For the text-containing cell, return its midpoint in (x, y) coordinate format. 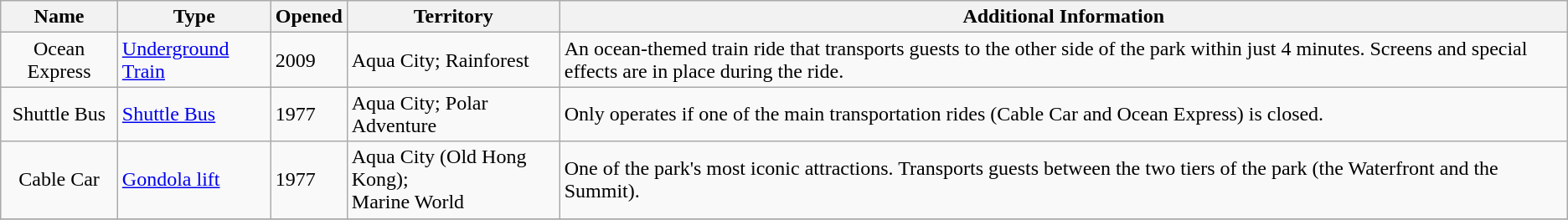
Ocean Express (59, 60)
Territory (453, 17)
Type (194, 17)
Gondola lift (194, 180)
2009 (308, 60)
Cable Car (59, 180)
Aqua City (Old Hong Kong);Marine World (453, 180)
Underground Train (194, 60)
Name (59, 17)
Aqua City; Polar Adventure (453, 114)
Aqua City; Rainforest (453, 60)
Only operates if one of the main transportation rides (Cable Car and Ocean Express) is closed. (1064, 114)
Opened (308, 17)
One of the park's most iconic attractions. Transports guests between the two tiers of the park (the Waterfront and the Summit). (1064, 180)
Additional Information (1064, 17)
